Capture the cell that displays the provided text and extract its [X, Y] central coordinate. 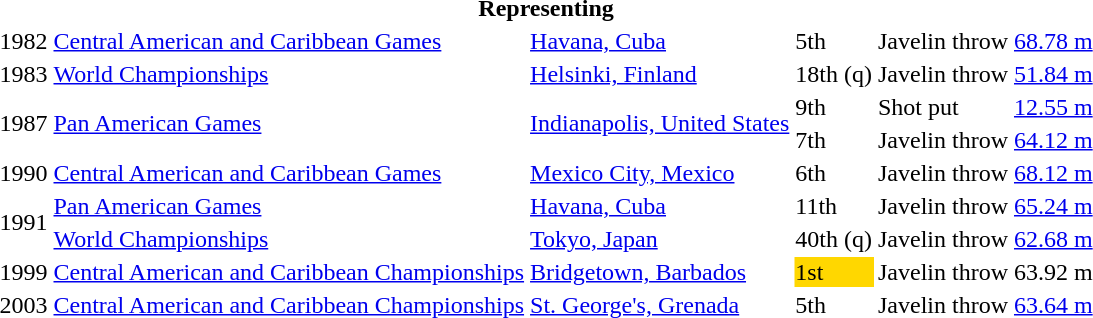
Mexico City, Mexico [660, 173]
1st [834, 272]
11th [834, 206]
6th [834, 173]
Tokyo, Japan [660, 239]
Indianapolis, United States [660, 124]
Bridgetown, Barbados [660, 272]
40th (q) [834, 239]
5th [834, 41]
9th [834, 107]
18th (q) [834, 74]
Helsinki, Finland [660, 74]
7th [834, 140]
Shot put [944, 107]
Central American and Caribbean Championships [289, 272]
